Scan for the cell matching the given text and deliver its [x, y] coordinate at center. 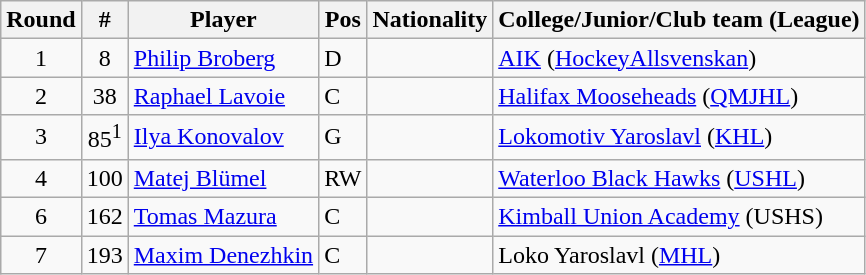
Round [41, 20]
Tomas Mazura [223, 217]
Raphael Lavoie [223, 96]
Loko Yaroslavl (MHL) [679, 255]
6 [41, 217]
8 [104, 58]
Kimball Union Academy (USHS) [679, 217]
851 [104, 138]
Maxim Denezhkin [223, 255]
193 [104, 255]
Pos [343, 20]
Lokomotiv Yaroslavl (KHL) [679, 138]
7 [41, 255]
38 [104, 96]
AIK (HockeyAllsvenskan) [679, 58]
Waterloo Black Hawks (USHL) [679, 178]
4 [41, 178]
Nationality [430, 20]
D [343, 58]
Player [223, 20]
162 [104, 217]
G [343, 138]
Ilya Konovalov [223, 138]
2 [41, 96]
Philip Broberg [223, 58]
College/Junior/Club team (League) [679, 20]
RW [343, 178]
Matej Blümel [223, 178]
3 [41, 138]
100 [104, 178]
# [104, 20]
1 [41, 58]
Halifax Mooseheads (QMJHL) [679, 96]
